Return (x, y) of the center of cell containing provided text 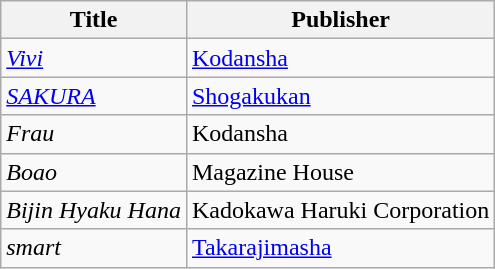
Frau (94, 134)
Kadokawa Haruki Corporation (340, 210)
Takarajimasha (340, 248)
Publisher (340, 20)
Bijin Hyaku Hana (94, 210)
Title (94, 20)
smart (94, 248)
Boao (94, 172)
Shogakukan (340, 96)
Magazine House (340, 172)
Vivi (94, 58)
SAKURA (94, 96)
